Scan for the cell matching the given text and deliver its (X, Y) coordinate at center. 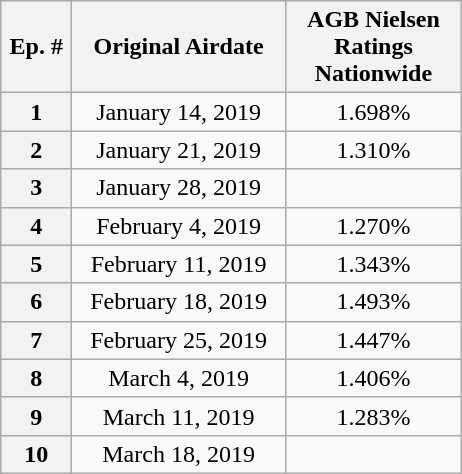
Original Airdate (179, 47)
January 21, 2019 (179, 150)
1.698% (373, 112)
1.447% (373, 340)
10 (36, 454)
AGB Nielsen Ratings Nationwide (373, 47)
March 11, 2019 (179, 416)
1.310% (373, 150)
February 4, 2019 (179, 226)
8 (36, 378)
March 4, 2019 (179, 378)
1.406% (373, 378)
January 28, 2019 (179, 188)
February 25, 2019 (179, 340)
1.283% (373, 416)
1.493% (373, 302)
9 (36, 416)
1.343% (373, 264)
January 14, 2019 (179, 112)
2 (36, 150)
February 18, 2019 (179, 302)
March 18, 2019 (179, 454)
6 (36, 302)
5 (36, 264)
7 (36, 340)
Ep. # (36, 47)
1 (36, 112)
February 11, 2019 (179, 264)
1.270% (373, 226)
3 (36, 188)
4 (36, 226)
